Scan for the cell matching the given text and deliver its [x, y] coordinate at center. 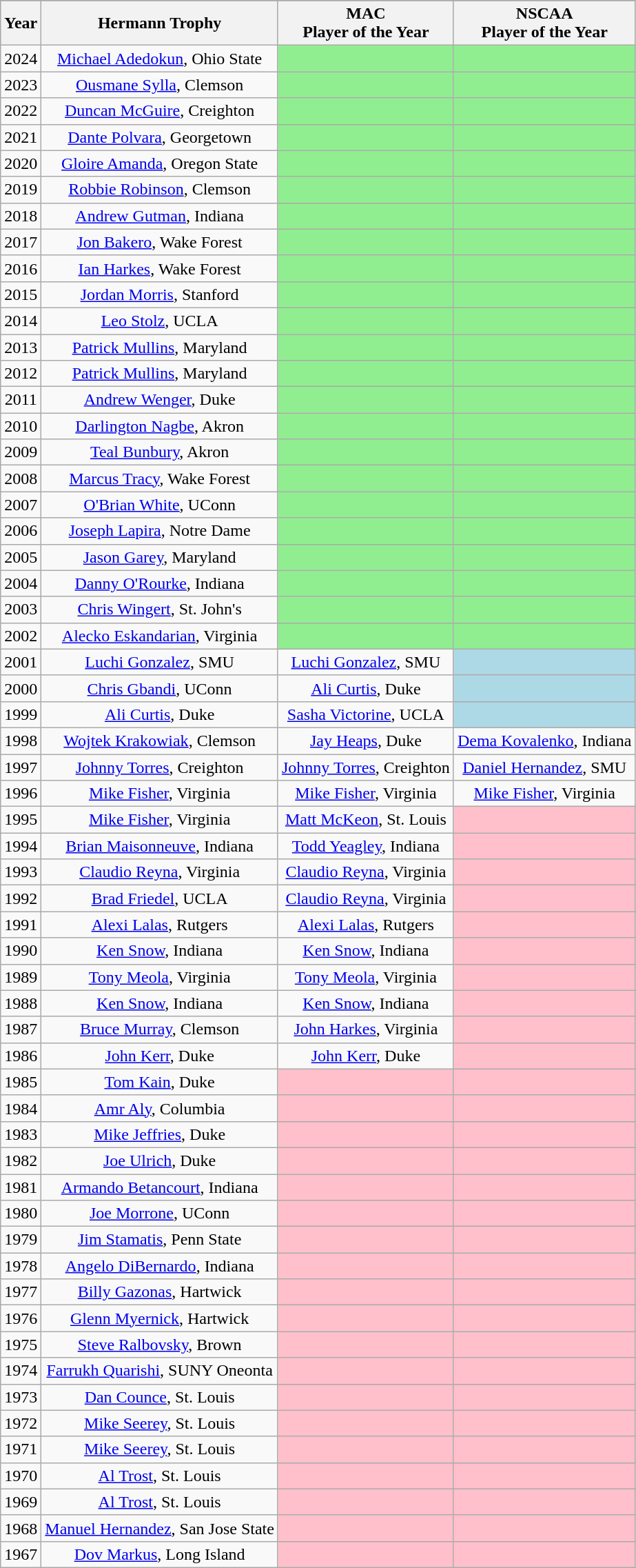
2024 [21, 59]
Joe Morrone, UConn [160, 1214]
1991 [21, 925]
1980 [21, 1214]
Dante Polvara, Georgetown [160, 137]
1974 [21, 1371]
Amr Aly, Columbia [160, 1108]
Matt McKeon, St. Louis [365, 820]
Jay Heaps, Duke [365, 741]
1969 [21, 1502]
NSCAAPlayer of the Year [544, 23]
1967 [21, 1554]
Joe Ulrich, Duke [160, 1160]
2013 [21, 347]
Armando Betancourt, Indiana [160, 1187]
1983 [21, 1134]
1971 [21, 1449]
2019 [21, 190]
Chris Wingert, St. John's [160, 610]
1979 [21, 1240]
Steve Ralbovsky, Brown [160, 1345]
1973 [21, 1397]
1986 [21, 1056]
1988 [21, 1003]
1998 [21, 741]
Ousmane Sylla, Clemson [160, 85]
Jon Bakero, Wake Forest [160, 242]
1975 [21, 1345]
2005 [21, 557]
Dov Markus, Long Island [160, 1554]
2010 [21, 426]
1992 [21, 898]
Darlington Nagbe, Akron [160, 426]
Tom Kain, Duke [160, 1082]
2003 [21, 610]
1972 [21, 1423]
1984 [21, 1108]
Leo Stolz, UCLA [160, 321]
Brad Friedel, UCLA [160, 898]
Billy Gazonas, Hartwick [160, 1292]
Marcus Tracy, Wake Forest [160, 479]
1993 [21, 872]
Year [21, 23]
Bruce Murray, Clemson [160, 1029]
Farrukh Quarishi, SUNY Oneonta [160, 1371]
Brian Maisonneuve, Indiana [160, 846]
2004 [21, 583]
2017 [21, 242]
Andrew Wenger, Duke [160, 400]
O'Brian White, UConn [160, 505]
2007 [21, 505]
Wojtek Krakowiak, Clemson [160, 741]
1995 [21, 820]
Angelo DiBernardo, Indiana [160, 1266]
1994 [21, 846]
2016 [21, 268]
Duncan McGuire, Creighton [160, 111]
Michael Adedokun, Ohio State [160, 59]
2000 [21, 688]
2001 [21, 662]
1997 [21, 767]
2021 [21, 137]
MACPlayer of the Year [365, 23]
2002 [21, 636]
2009 [21, 452]
Manuel Hernandez, San Jose State [160, 1528]
Dan Counce, St. Louis [160, 1397]
1985 [21, 1082]
1996 [21, 794]
2011 [21, 400]
Sasha Victorine, UCLA [365, 714]
2006 [21, 531]
Danny O'Rourke, Indiana [160, 583]
Joseph Lapira, Notre Dame [160, 531]
2012 [21, 374]
Daniel Hernandez, SMU [544, 767]
1989 [21, 977]
Chris Gbandi, UConn [160, 688]
2020 [21, 163]
Jason Garey, Maryland [160, 557]
2022 [21, 111]
1968 [21, 1528]
John Harkes, Virginia [365, 1029]
Mike Jeffries, Duke [160, 1134]
1976 [21, 1318]
Robbie Robinson, Clemson [160, 190]
Teal Bunbury, Akron [160, 452]
1981 [21, 1187]
1970 [21, 1476]
Alecko Eskandarian, Virginia [160, 636]
Jim Stamatis, Penn State [160, 1240]
2018 [21, 216]
1990 [21, 951]
Glenn Myernick, Hartwick [160, 1318]
2014 [21, 321]
2023 [21, 85]
Ian Harkes, Wake Forest [160, 268]
1978 [21, 1266]
Hermann Trophy [160, 23]
1977 [21, 1292]
Gloire Amanda, Oregon State [160, 163]
Andrew Gutman, Indiana [160, 216]
1999 [21, 714]
1987 [21, 1029]
Todd Yeagley, Indiana [365, 846]
2015 [21, 294]
Dema Kovalenko, Indiana [544, 741]
Jordan Morris, Stanford [160, 294]
2008 [21, 479]
1982 [21, 1160]
